For the text-containing cell, return its midpoint in (X, Y) coordinate format. 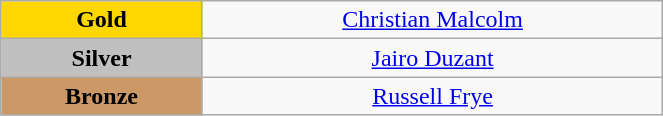
Gold (102, 20)
Jairo Duzant (432, 58)
Christian Malcolm (432, 20)
Silver (102, 58)
Russell Frye (432, 96)
Bronze (102, 96)
